Pinpoint the cell where the given text exists, returning its [x, y] midpoint coordinate. 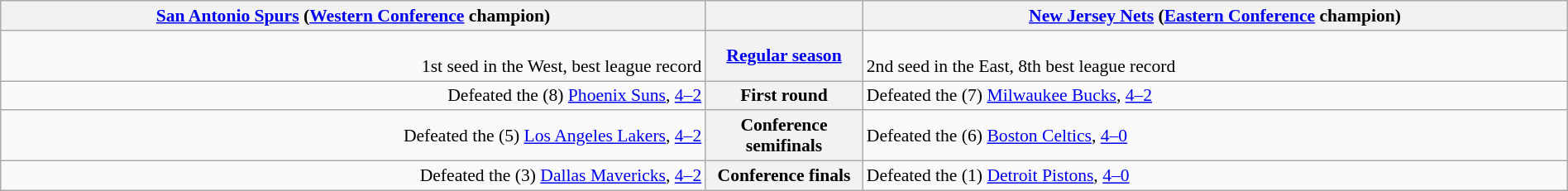
Regular season [784, 56]
1st seed in the West, best league record [354, 56]
First round [784, 96]
Defeated the (8) Phoenix Suns, 4–2 [354, 96]
San Antonio Spurs (Western Conference champion) [354, 16]
Defeated the (5) Los Angeles Lakers, 4–2 [354, 136]
Conference semifinals [784, 136]
Defeated the (3) Dallas Mavericks, 4–2 [354, 176]
Defeated the (1) Detroit Pistons, 4–0 [1216, 176]
Defeated the (6) Boston Celtics, 4–0 [1216, 136]
New Jersey Nets (Eastern Conference champion) [1216, 16]
Defeated the (7) Milwaukee Bucks, 4–2 [1216, 96]
Conference finals [784, 176]
2nd seed in the East, 8th best league record [1216, 56]
